For the text-containing cell, return its midpoint in (X, Y) coordinate format. 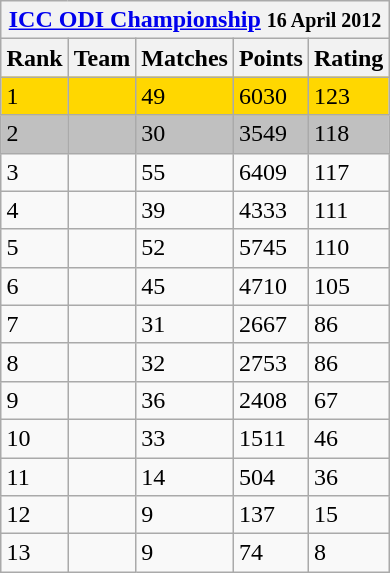
1511 (270, 438)
45 (185, 286)
10 (34, 438)
46 (348, 438)
118 (348, 134)
33 (185, 438)
123 (348, 96)
4333 (270, 210)
55 (185, 172)
52 (185, 248)
2408 (270, 400)
6030 (270, 96)
110 (348, 248)
6409 (270, 172)
111 (348, 210)
32 (185, 362)
2753 (270, 362)
Team (102, 58)
12 (34, 515)
74 (270, 553)
4710 (270, 286)
39 (185, 210)
Matches (185, 58)
14 (185, 477)
1 (34, 96)
7 (34, 324)
137 (270, 515)
13 (34, 553)
6 (34, 286)
Points (270, 58)
31 (185, 324)
ICC ODI Championship 16 April 2012 (195, 20)
30 (185, 134)
49 (185, 96)
117 (348, 172)
2667 (270, 324)
4 (34, 210)
Rating (348, 58)
105 (348, 286)
3 (34, 172)
5745 (270, 248)
3549 (270, 134)
504 (270, 477)
5 (34, 248)
11 (34, 477)
2 (34, 134)
15 (348, 515)
67 (348, 400)
Rank (34, 58)
